Scan for the cell matching the given text and deliver its (x, y) coordinate at center. 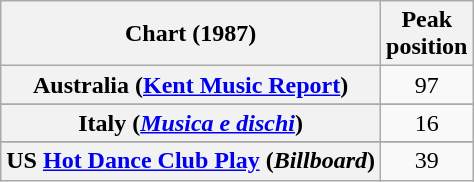
39 (427, 161)
US Hot Dance Club Play (Billboard) (191, 161)
16 (427, 123)
97 (427, 85)
Chart (1987) (191, 34)
Italy (Musica e dischi) (191, 123)
Peakposition (427, 34)
Australia (Kent Music Report) (191, 85)
